Pinpoint the cell where the given text exists, returning its [x, y] midpoint coordinate. 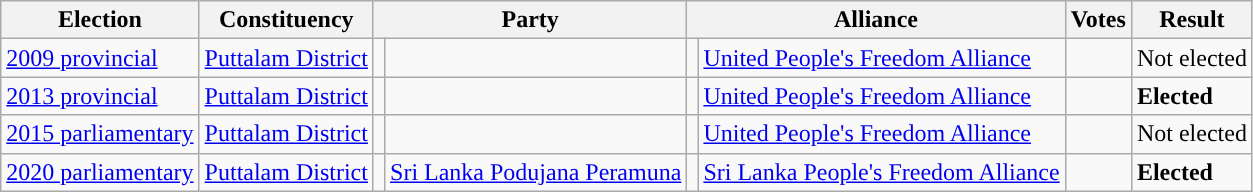
Alliance [876, 20]
2013 provincial [100, 96]
2020 parliamentary [100, 172]
Constituency [286, 20]
Party [530, 20]
Sri Lanka Podujana Peramuna [536, 172]
Election [100, 20]
2015 parliamentary [100, 134]
Sri Lanka People's Freedom Alliance [882, 172]
Result [1192, 20]
2009 provincial [100, 58]
Votes [1098, 20]
